Return the [X, Y] coordinate for the center point of the cell that contains the specified text.  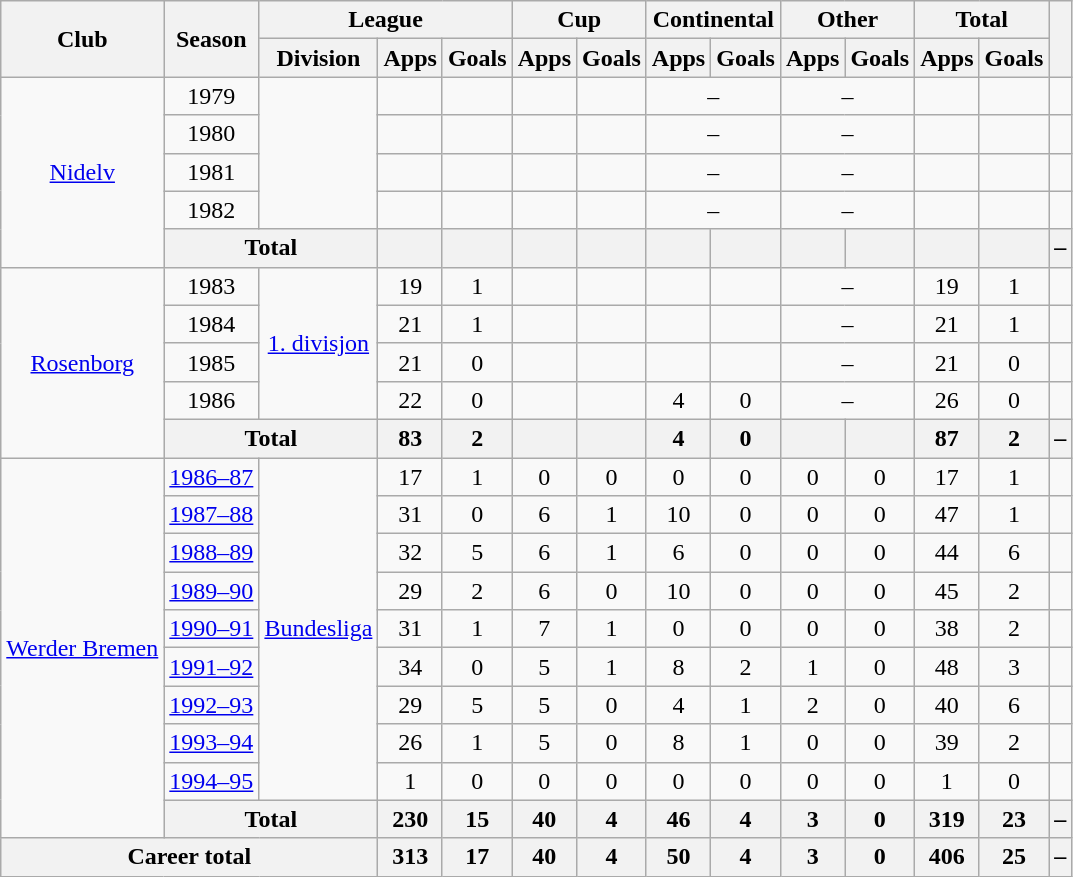
Other [847, 20]
313 [410, 857]
1986 [212, 400]
45 [947, 591]
7 [544, 629]
1990–91 [212, 629]
32 [410, 553]
Division [318, 58]
League [386, 20]
34 [410, 667]
1981 [212, 172]
Werder Bremen [82, 648]
Bundesliga [318, 630]
Nidelv [82, 172]
38 [947, 629]
1980 [212, 134]
15 [477, 819]
50 [678, 857]
39 [947, 743]
Career total [190, 857]
1982 [212, 210]
1991–92 [212, 667]
1986–87 [212, 477]
44 [947, 553]
Cup [579, 20]
83 [410, 438]
1984 [212, 324]
48 [947, 667]
Continental [713, 20]
23 [1014, 819]
25 [1014, 857]
1987–88 [212, 515]
87 [947, 438]
Season [212, 39]
1988–89 [212, 553]
1983 [212, 286]
46 [678, 819]
1979 [212, 96]
1989–90 [212, 591]
1. divisjon [318, 343]
1992–93 [212, 705]
406 [947, 857]
1993–94 [212, 743]
319 [947, 819]
Rosenborg [82, 362]
47 [947, 515]
Club [82, 39]
22 [410, 400]
230 [410, 819]
1985 [212, 362]
1994–95 [212, 781]
